Pinpoint the cell where the given text exists, returning its [x, y] midpoint coordinate. 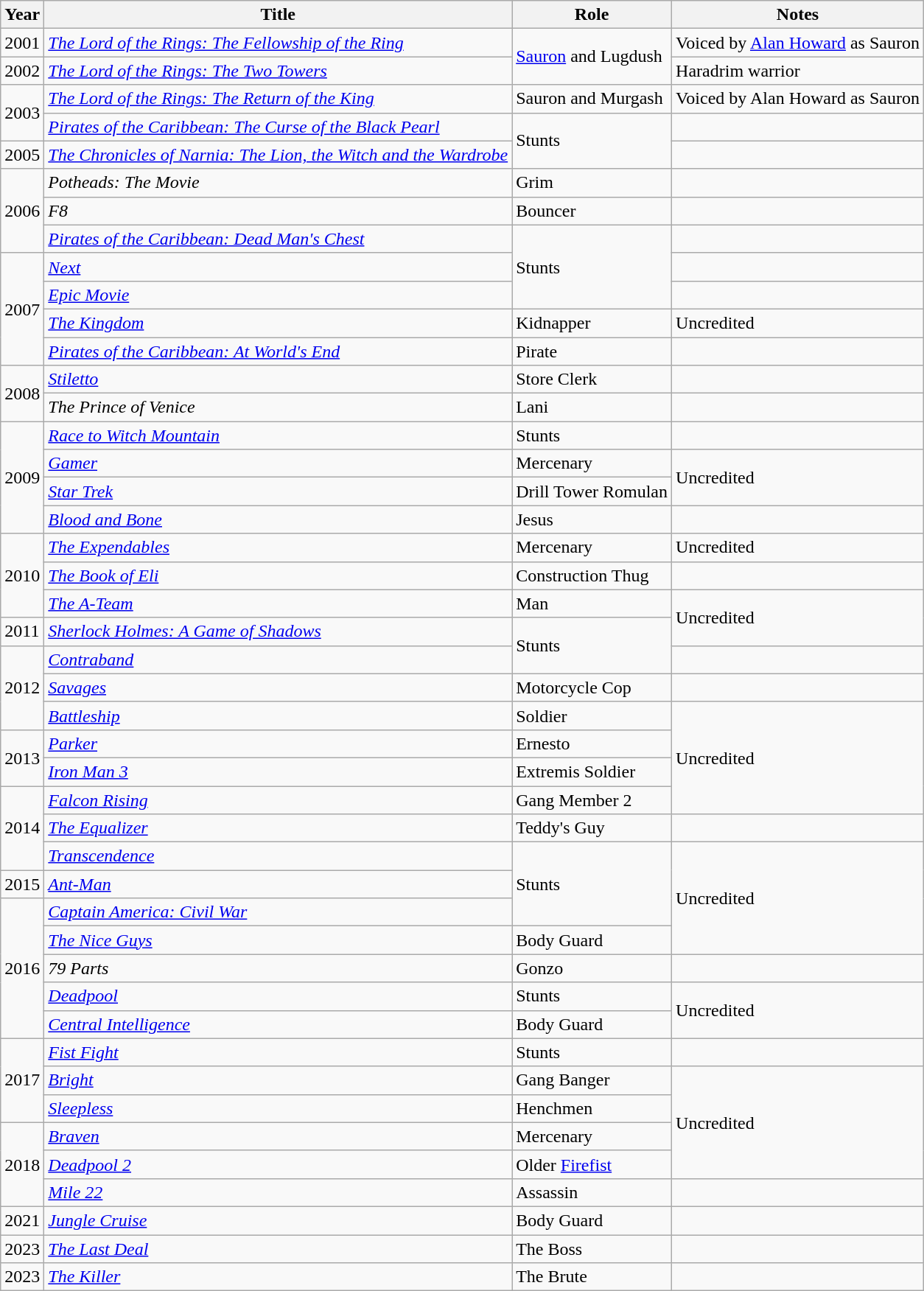
Sauron and Lugdush [592, 57]
Haradrim warrior [798, 71]
Construction Thug [592, 575]
Next [279, 267]
Bouncer [592, 211]
Pirates of the Caribbean: At World's End [279, 351]
Gang Member 2 [592, 800]
Assassin [592, 1192]
2012 [22, 688]
Sherlock Holmes: A Game of Shadows [279, 631]
2005 [22, 155]
Potheads: The Movie [279, 183]
2001 [22, 43]
The Prince of Venice [279, 407]
Contraband [279, 660]
The Expendables [279, 547]
Pirate [592, 351]
The Brute [592, 1277]
The Last Deal [279, 1249]
Mile 22 [279, 1192]
2009 [22, 477]
2010 [22, 575]
2017 [22, 1080]
Man [592, 603]
2007 [22, 309]
Jungle Cruise [279, 1220]
Star Trek [279, 491]
Ernesto [592, 744]
Store Clerk [592, 379]
Gamer [279, 463]
2021 [22, 1220]
2013 [22, 758]
Blood and Bone [279, 519]
Pirates of the Caribbean: The Curse of the Black Pearl [279, 127]
F8 [279, 211]
Sauron and Murgash [592, 99]
The Equalizer [279, 828]
Race to Witch Mountain [279, 435]
Gang Banger [592, 1080]
2015 [22, 884]
Drill Tower Romulan [592, 491]
Lani [592, 407]
The Chronicles of Narnia: The Lion, the Witch and the Wardrobe [279, 155]
Year [22, 15]
Gonzo [592, 968]
Notes [798, 15]
Soldier [592, 716]
Epic Movie [279, 295]
Pirates of the Caribbean: Dead Man's Chest [279, 239]
Sleepless [279, 1108]
2014 [22, 828]
The Kingdom [279, 323]
2006 [22, 211]
Falcon Rising [279, 800]
2016 [22, 968]
Title [279, 15]
Henchmen [592, 1108]
The Lord of the Rings: The Fellowship of the Ring [279, 43]
Role [592, 15]
2003 [22, 113]
Iron Man 3 [279, 772]
Braven [279, 1136]
The Nice Guys [279, 940]
Parker [279, 744]
Extremis Soldier [592, 772]
The Book of Eli [279, 575]
Battleship [279, 716]
The Killer [279, 1277]
The Boss [592, 1249]
2008 [22, 393]
Stiletto [279, 379]
The Lord of the Rings: The Two Towers [279, 71]
Fist Fight [279, 1052]
Older Firefist [592, 1164]
2002 [22, 71]
Motorcycle Cop [592, 688]
Grim [592, 183]
Central Intelligence [279, 1024]
Teddy's Guy [592, 828]
Jesus [592, 519]
Deadpool 2 [279, 1164]
Bright [279, 1080]
79 Parts [279, 968]
Transcendence [279, 856]
Savages [279, 688]
Deadpool [279, 996]
2011 [22, 631]
Kidnapper [592, 323]
Ant-Man [279, 884]
Captain America: Civil War [279, 912]
The Lord of the Rings: The Return of the King [279, 99]
2018 [22, 1164]
The A-Team [279, 603]
